Determine the [X, Y] coordinate at the center of the cell enclosing the given text.  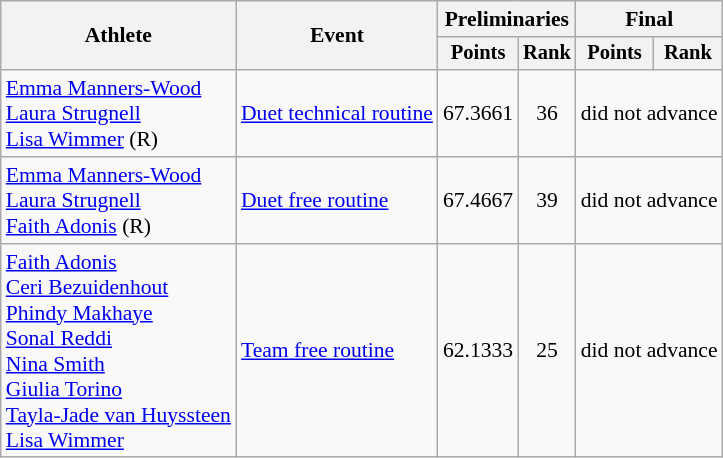
Emma Manners-WoodLaura StrugnellLisa Wimmer (R) [118, 114]
Duet technical routine [337, 114]
67.3661 [478, 114]
39 [547, 200]
Duet free routine [337, 200]
Athlete [118, 36]
Final [650, 19]
62.1333 [478, 351]
Preliminaries [507, 19]
Emma Manners-WoodLaura StrugnellFaith Adonis (R) [118, 200]
Faith AdonisCeri BezuidenhoutPhindy MakhayeSonal ReddiNina SmithGiulia TorinoTayla-Jade van HuyssteenLisa Wimmer [118, 351]
Event [337, 36]
25 [547, 351]
67.4667 [478, 200]
Team free routine [337, 351]
36 [547, 114]
